For the text-containing cell, return its midpoint in [x, y] coordinate format. 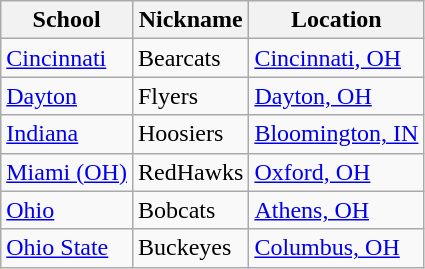
Location [336, 20]
Athens, OH [336, 210]
Ohio State [67, 248]
Buckeyes [190, 248]
RedHawks [190, 172]
Indiana [67, 134]
Cincinnati, OH [336, 58]
Ohio [67, 210]
Dayton, OH [336, 96]
Hoosiers [190, 134]
Columbus, OH [336, 248]
Oxford, OH [336, 172]
Bobcats [190, 210]
Cincinnati [67, 58]
Miami (OH) [67, 172]
Bloomington, IN [336, 134]
Flyers [190, 96]
School [67, 20]
Nickname [190, 20]
Dayton [67, 96]
Bearcats [190, 58]
